Pinpoint the cell where the given text exists, returning its [X, Y] midpoint coordinate. 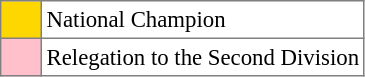
Relegation to the Second Division [202, 57]
National Champion [202, 20]
